Pinpoint the cell where the given text exists, returning its (x, y) midpoint coordinate. 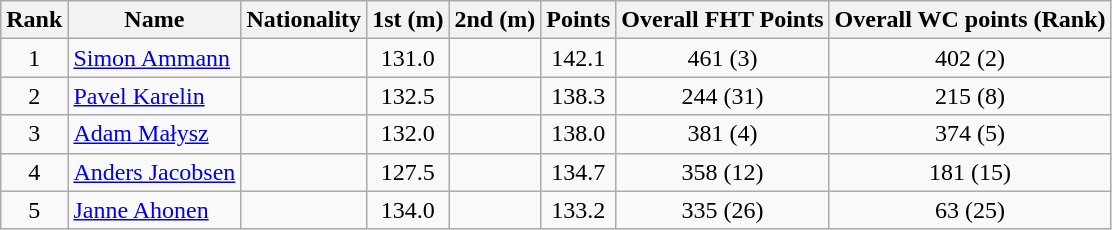
63 (25) (970, 210)
2nd (m) (495, 20)
Overall WC points (Rank) (970, 20)
133.2 (578, 210)
132.0 (408, 134)
134.7 (578, 172)
374 (5) (970, 134)
Pavel Karelin (154, 96)
Points (578, 20)
Name (154, 20)
Nationality (304, 20)
461 (3) (722, 58)
381 (4) (722, 134)
131.0 (408, 58)
127.5 (408, 172)
138.0 (578, 134)
4 (34, 172)
402 (2) (970, 58)
3 (34, 134)
Rank (34, 20)
Adam Małysz (154, 134)
1st (m) (408, 20)
134.0 (408, 210)
Janne Ahonen (154, 210)
Overall FHT Points (722, 20)
215 (8) (970, 96)
138.3 (578, 96)
5 (34, 210)
1 (34, 58)
142.1 (578, 58)
132.5 (408, 96)
Simon Ammann (154, 58)
2 (34, 96)
358 (12) (722, 172)
244 (31) (722, 96)
Anders Jacobsen (154, 172)
181 (15) (970, 172)
335 (26) (722, 210)
